Capture the cell that displays the provided text and extract its (X, Y) central coordinate. 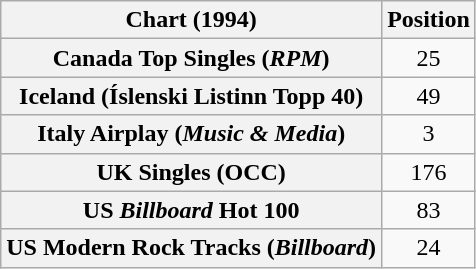
US Billboard Hot 100 (192, 210)
24 (429, 248)
25 (429, 58)
176 (429, 172)
US Modern Rock Tracks (Billboard) (192, 248)
UK Singles (OCC) (192, 172)
Position (429, 20)
Iceland (Íslenski Listinn Topp 40) (192, 96)
83 (429, 210)
Canada Top Singles (RPM) (192, 58)
Chart (1994) (192, 20)
3 (429, 134)
49 (429, 96)
Italy Airplay (Music & Media) (192, 134)
